Output the (x, y) coordinate of the center of the cell containing the given text.  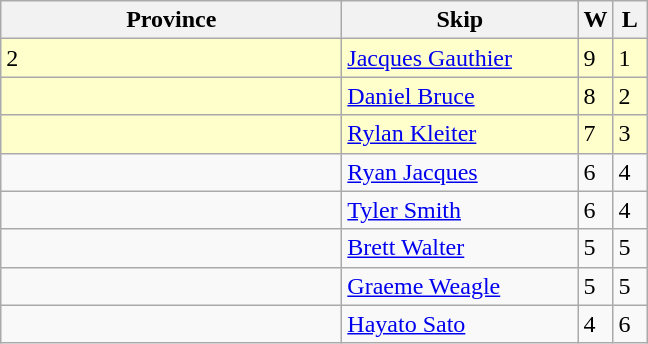
9 (596, 58)
7 (596, 134)
Rylan Kleiter (460, 134)
Hayato Sato (460, 324)
L (630, 20)
1 (630, 58)
Brett Walter (460, 248)
Jacques Gauthier (460, 58)
W (596, 20)
Skip (460, 20)
Graeme Weagle (460, 286)
8 (596, 96)
Daniel Bruce (460, 96)
Ryan Jacques (460, 172)
3 (630, 134)
Tyler Smith (460, 210)
Province (172, 20)
